Return the (X, Y) coordinate for the center point of the cell that contains the specified text.  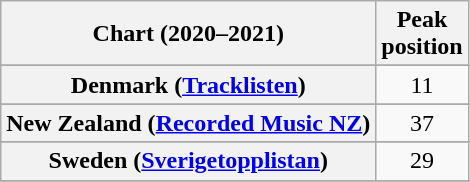
New Zealand (Recorded Music NZ) (188, 123)
Denmark (Tracklisten) (188, 85)
Sweden (Sverigetopplistan) (188, 161)
29 (422, 161)
Peakposition (422, 34)
37 (422, 123)
11 (422, 85)
Chart (2020–2021) (188, 34)
